Output the (X, Y) coordinate of the center of the cell containing the given text.  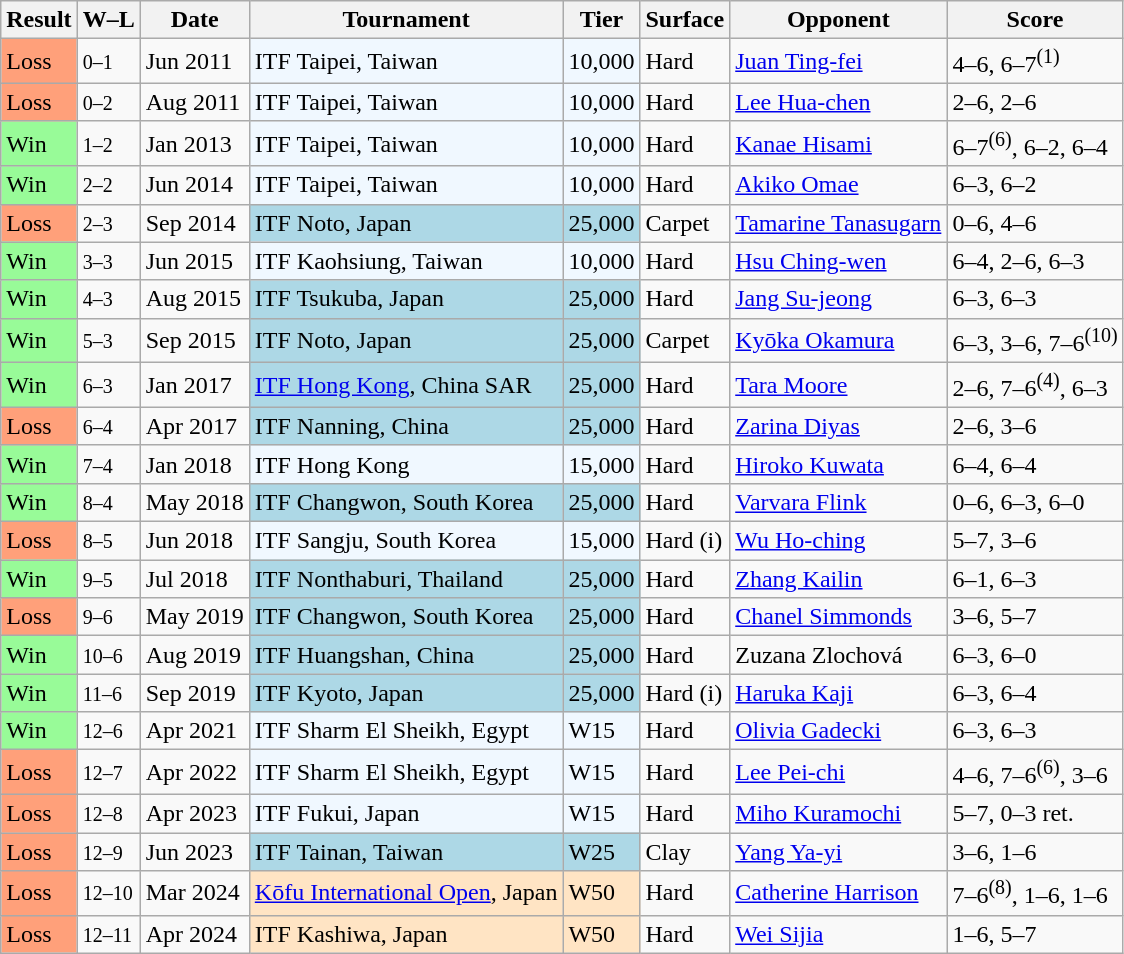
11–6 (108, 693)
7–4 (108, 464)
12–9 (108, 852)
Kanae Hisami (838, 144)
Zarina Diyas (838, 426)
Wei Sijia (838, 934)
ITF Kyoto, Japan (406, 693)
Mar 2024 (194, 894)
Jan 2018 (194, 464)
6–7(6), 6–2, 6–4 (1035, 144)
Jun 2011 (194, 62)
Surface (685, 20)
6–3 (108, 386)
6–4, 2–6, 6–3 (1035, 261)
Jul 2018 (194, 579)
Akiko Omae (838, 185)
Score (1035, 20)
ITF Hong Kong, China SAR (406, 386)
3–6, 1–6 (1035, 852)
ITF Sangju, South Korea (406, 541)
6–3, 6–2 (1035, 185)
6–3, 6–4 (1035, 693)
ITF Nanning, China (406, 426)
W25 (602, 852)
Wu Ho-ching (838, 541)
Tamarine Tanasugarn (838, 223)
0–2 (108, 102)
Jun 2018 (194, 541)
W–L (108, 20)
May 2019 (194, 617)
Jun 2015 (194, 261)
Varvara Flink (838, 502)
Lee Hua-chen (838, 102)
Clay (685, 852)
Haruka Kaji (838, 693)
Apr 2024 (194, 934)
Apr 2022 (194, 772)
8–4 (108, 502)
6–3, 3–6, 7–6(10) (1035, 340)
ITF Kashiwa, Japan (406, 934)
ITF Huangshan, China (406, 655)
2–2 (108, 185)
Jun 2023 (194, 852)
Aug 2019 (194, 655)
6–4 (108, 426)
Date (194, 20)
6–3, 6–0 (1035, 655)
12–11 (108, 934)
Yang Ya-yi (838, 852)
5–7, 3–6 (1035, 541)
Hsu Ching-wen (838, 261)
9–6 (108, 617)
5–3 (108, 340)
Opponent (838, 20)
May 2018 (194, 502)
12–8 (108, 813)
Sep 2019 (194, 693)
2–6, 2–6 (1035, 102)
ITF Fukui, Japan (406, 813)
Apr 2023 (194, 813)
12–10 (108, 894)
4–6, 6–7(1) (1035, 62)
Juan Ting-fei (838, 62)
6–4, 6–4 (1035, 464)
ITF Tainan, Taiwan (406, 852)
Hiroko Kuwata (838, 464)
Apr 2021 (194, 731)
Catherine Harrison (838, 894)
0–6, 6–3, 6–0 (1035, 502)
Tara Moore (838, 386)
ITF Kaohsiung, Taiwan (406, 261)
9–5 (108, 579)
ITF Hong Kong (406, 464)
Aug 2011 (194, 102)
Zuzana Zlochová (838, 655)
Tier (602, 20)
12–6 (108, 731)
Jan 2017 (194, 386)
Jun 2014 (194, 185)
Tournament (406, 20)
8–5 (108, 541)
0–1 (108, 62)
Miho Kuramochi (838, 813)
Result (39, 20)
Chanel Simmonds (838, 617)
2–3 (108, 223)
2–6, 3–6 (1035, 426)
3–6, 5–7 (1035, 617)
Jan 2013 (194, 144)
Jang Su-jeong (838, 299)
6–1, 6–3 (1035, 579)
5–7, 0–3 ret. (1035, 813)
10–6 (108, 655)
Olivia Gadecki (838, 731)
Apr 2017 (194, 426)
Kyōka Okamura (838, 340)
Zhang Kailin (838, 579)
4–6, 7–6(6), 3–6 (1035, 772)
Sep 2014 (194, 223)
4–3 (108, 299)
Lee Pei-chi (838, 772)
Aug 2015 (194, 299)
12–7 (108, 772)
7–6(8), 1–6, 1–6 (1035, 894)
Sep 2015 (194, 340)
ITF Nonthaburi, Thailand (406, 579)
ITF Tsukuba, Japan (406, 299)
Kōfu International Open, Japan (406, 894)
1–2 (108, 144)
1–6, 5–7 (1035, 934)
2–6, 7–6(4), 6–3 (1035, 386)
3–3 (108, 261)
0–6, 4–6 (1035, 223)
